Output the [X, Y] coordinate of the center of the cell containing the given text.  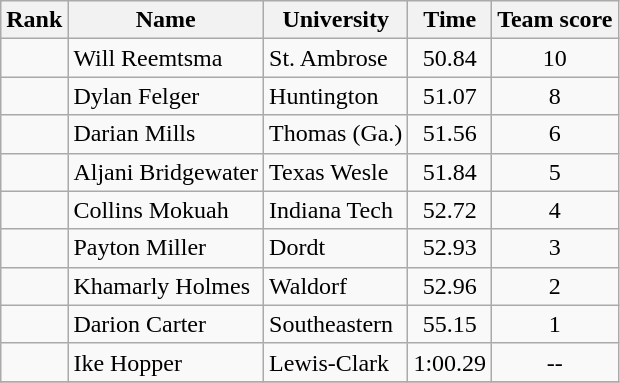
1:00.29 [450, 362]
Darian Mills [166, 134]
10 [555, 58]
Dordt [336, 248]
Time [450, 20]
Ike Hopper [166, 362]
Lewis-Clark [336, 362]
University [336, 20]
Waldorf [336, 286]
52.72 [450, 210]
51.07 [450, 96]
Payton Miller [166, 248]
Huntington [336, 96]
55.15 [450, 324]
2 [555, 286]
Aljani Bridgewater [166, 172]
Rank [34, 20]
Thomas (Ga.) [336, 134]
5 [555, 172]
-- [555, 362]
3 [555, 248]
8 [555, 96]
Darion Carter [166, 324]
6 [555, 134]
Will Reemtsma [166, 58]
4 [555, 210]
Southeastern [336, 324]
Texas Wesle [336, 172]
51.84 [450, 172]
Name [166, 20]
Collins Mokuah [166, 210]
Dylan Felger [166, 96]
St. Ambrose [336, 58]
1 [555, 324]
Khamarly Holmes [166, 286]
Team score [555, 20]
51.56 [450, 134]
52.96 [450, 286]
52.93 [450, 248]
50.84 [450, 58]
Indiana Tech [336, 210]
